From the cell containing the given text, extract its center point as (x, y) coordinate. 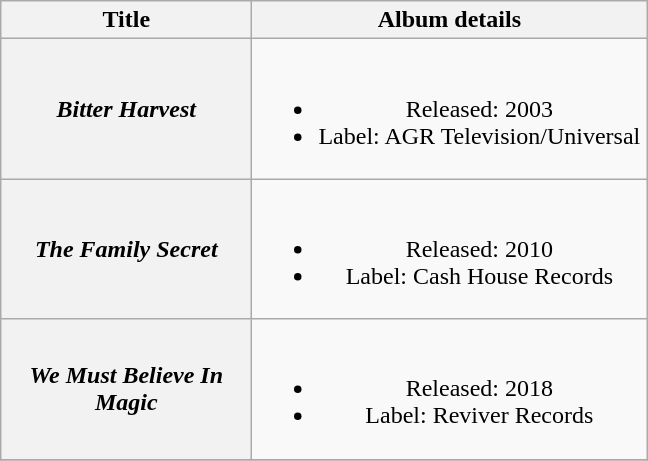
Title (126, 20)
Released: 2010Label: Cash House Records (450, 249)
We Must Believe In Magic (126, 389)
Released: 2018Label: Reviver Records (450, 389)
The Family Secret (126, 249)
Released: 2003Label: AGR Television/Universal (450, 109)
Bitter Harvest (126, 109)
Album details (450, 20)
